Determine the [X, Y] coordinate at the center of the cell enclosing the given text.  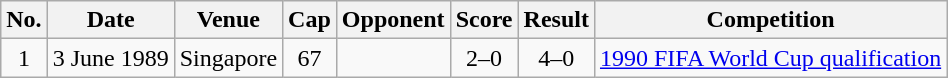
No. [24, 20]
3 June 1989 [110, 58]
1 [24, 58]
Opponent [393, 20]
2–0 [484, 58]
Venue [228, 20]
Result [556, 20]
Score [484, 20]
Competition [770, 20]
67 [310, 58]
1990 FIFA World Cup qualification [770, 58]
Date [110, 20]
Singapore [228, 58]
4–0 [556, 58]
Cap [310, 20]
